Determine the [x, y] coordinate at the center of the cell enclosing the given text.  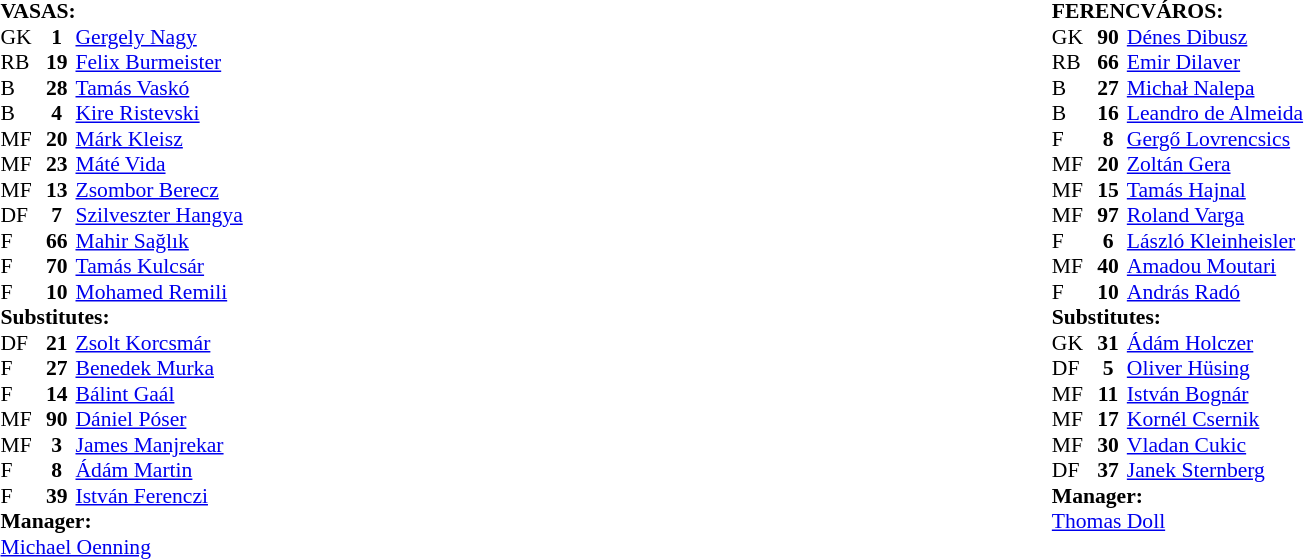
Emir Dilaver [1215, 63]
Michał Nalepa [1215, 88]
31 [1108, 343]
15 [1108, 190]
Tamás Hajnal [1215, 190]
Mohamed Remili [160, 292]
28 [57, 88]
13 [57, 190]
Tamás Kulcsár [160, 267]
Zsolt Korcsmár [160, 343]
Ádám Martin [160, 471]
Kornél Csernik [1215, 419]
70 [57, 267]
19 [57, 63]
Szilveszter Hangya [160, 215]
Oliver Hüsing [1215, 369]
6 [1108, 241]
37 [1108, 471]
97 [1108, 215]
Benedek Murka [160, 369]
23 [57, 165]
Dániel Póser [160, 419]
21 [57, 343]
Tamás Vaskó [160, 88]
András Radó [1215, 292]
Amadou Moutari [1215, 267]
3 [57, 445]
Zoltán Gera [1215, 165]
Gergő Lovrencsics [1215, 139]
11 [1108, 394]
7 [57, 215]
James Manjrekar [160, 445]
Leandro de Almeida [1215, 113]
39 [57, 496]
Mahir Sağlık [160, 241]
17 [1108, 419]
Felix Burmeister [160, 63]
Vladan Cukic [1215, 445]
Bálint Gaál [160, 394]
16 [1108, 113]
Thomas Doll [1178, 521]
4 [57, 113]
Gergely Nagy [160, 37]
László Kleinheisler [1215, 241]
Ádám Holczer [1215, 343]
Márk Kleisz [160, 139]
1 [57, 37]
Roland Varga [1215, 215]
István Ferenczi [160, 496]
30 [1108, 445]
István Bognár [1215, 394]
Máté Vida [160, 165]
Zsombor Berecz [160, 190]
Dénes Dibusz [1215, 37]
14 [57, 394]
Kire Ristevski [160, 113]
40 [1108, 267]
5 [1108, 369]
Janek Sternberg [1215, 471]
